Search for the cell housing the specified text and yield its [X, Y] center coordinate. 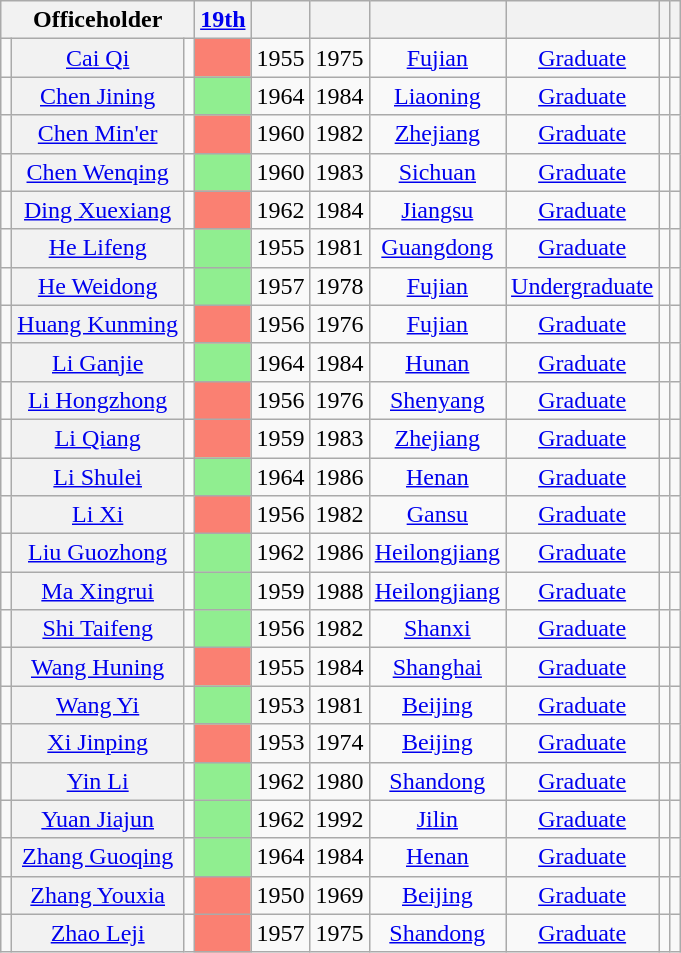
Huang Kunming [98, 324]
Shanghai [437, 667]
Zhang Youxia [98, 895]
Li Hongzhong [98, 400]
Liaoning [437, 96]
Officeholder [98, 20]
Li Ganjie [98, 362]
Chen Jining [98, 96]
Liu Guozhong [98, 553]
Ding Xuexiang [98, 210]
1974 [340, 743]
Yin Li [98, 781]
Shi Taifeng [98, 629]
Zhang Guoqing [98, 857]
He Weidong [98, 286]
1988 [340, 591]
Chen Min'er [98, 134]
Li Shulei [98, 477]
Ma Xingrui [98, 591]
Shenyang [437, 400]
Gansu [437, 515]
Guangdong [437, 248]
Zhao Leji [98, 933]
1950 [280, 895]
Xi Jinping [98, 743]
Sichuan [437, 172]
Yuan Jiajun [98, 819]
Li Xi [98, 515]
Wang Yi [98, 705]
Shanxi [437, 629]
1978 [340, 286]
1992 [340, 819]
Li Qiang [98, 438]
19th [223, 20]
Jilin [437, 819]
Jiangsu [437, 210]
He Lifeng [98, 248]
1969 [340, 895]
Cai Qi [98, 58]
Undergraduate [582, 286]
Wang Huning [98, 667]
Hunan [437, 362]
1980 [340, 781]
Chen Wenqing [98, 172]
